Extract the [x, y] coordinate from the center of the cell holding the provided text.  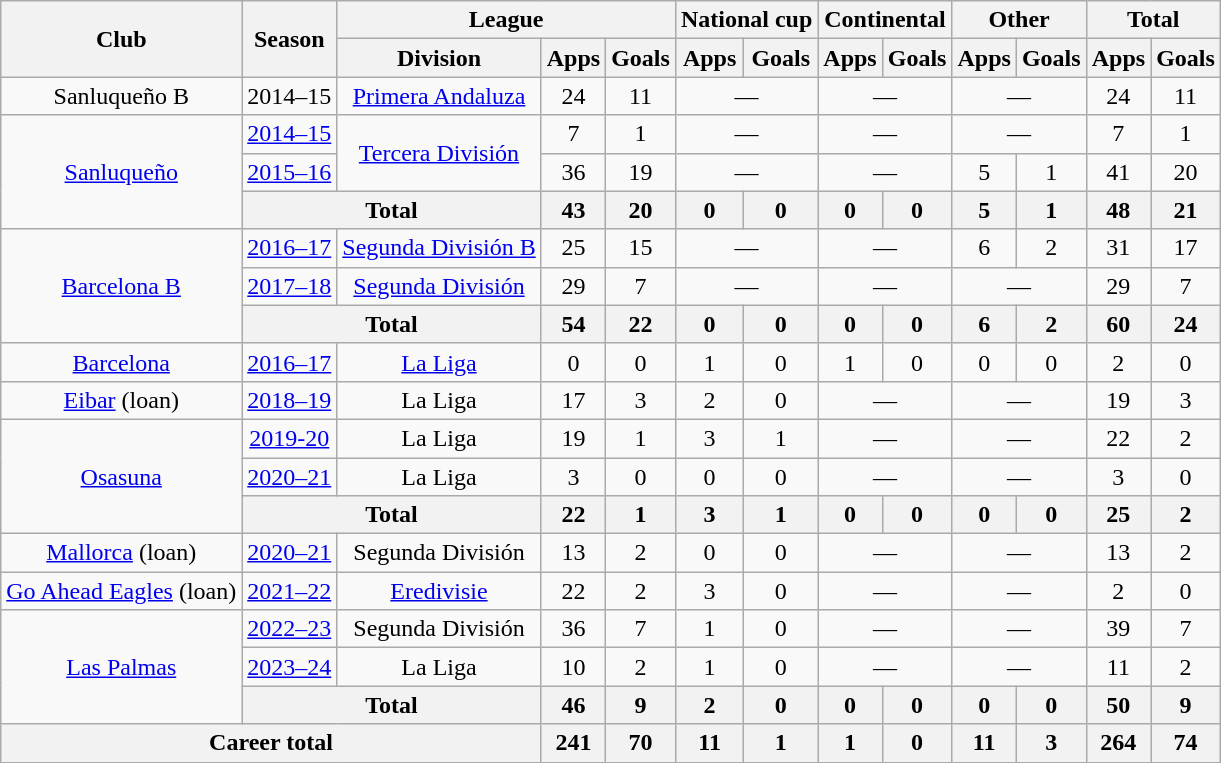
31 [1118, 248]
Las Palmas [122, 667]
43 [573, 210]
Eredivisie [439, 591]
15 [641, 248]
2021–22 [290, 591]
League [506, 20]
Career total [271, 743]
50 [1118, 705]
Go Ahead Eagles (loan) [122, 591]
2023–24 [290, 667]
Segunda División B [439, 248]
Eibar (loan) [122, 400]
41 [1118, 172]
70 [641, 743]
74 [1186, 743]
Sanluqueño B [122, 96]
Division [439, 58]
Season [290, 39]
National cup [746, 20]
Continental [885, 20]
Other [1019, 20]
Primera Andaluza [439, 96]
Tercera División [439, 153]
Barcelona B [122, 286]
2015–16 [290, 172]
54 [573, 324]
Club [122, 39]
48 [1118, 210]
Mallorca (loan) [122, 553]
60 [1118, 324]
39 [1118, 629]
Osasuna [122, 476]
21 [1186, 210]
2018–19 [290, 400]
46 [573, 705]
241 [573, 743]
Sanluqueño [122, 172]
2019-20 [290, 438]
2017–18 [290, 286]
264 [1118, 743]
10 [573, 667]
2022–23 [290, 629]
Barcelona [122, 362]
